For the text-containing cell, return its midpoint in [x, y] coordinate format. 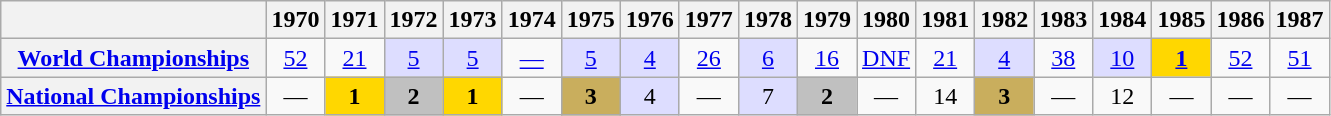
1974 [532, 20]
1977 [708, 20]
1970 [296, 20]
1978 [768, 20]
World Championships [134, 58]
1986 [1240, 20]
14 [946, 96]
National Championships [134, 96]
1981 [946, 20]
7 [768, 96]
38 [1064, 58]
12 [1122, 96]
1975 [590, 20]
16 [826, 58]
1987 [1300, 20]
1979 [826, 20]
1984 [1122, 20]
10 [1122, 58]
6 [768, 58]
1982 [1004, 20]
1980 [886, 20]
51 [1300, 58]
1985 [1182, 20]
1973 [472, 20]
1971 [354, 20]
1976 [650, 20]
1972 [414, 20]
26 [708, 58]
1983 [1064, 20]
DNF [886, 58]
